Scan for the cell matching the given text and deliver its (X, Y) coordinate at center. 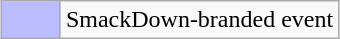
SmackDown-branded event (199, 20)
